Return the [X, Y] coordinate for the center point of the cell that contains the specified text.  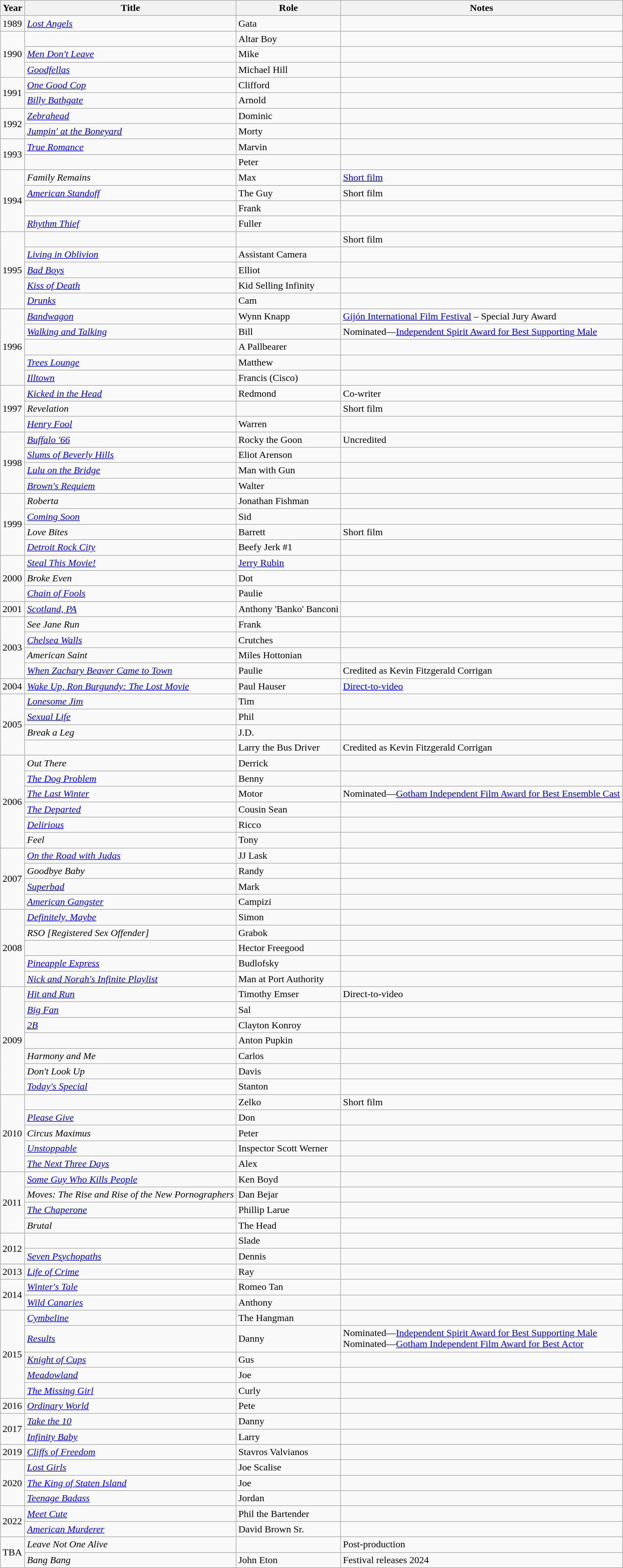
Kiss of Death [130, 285]
2003 [13, 647]
Eliot Arenson [288, 455]
Cam [288, 301]
Max [288, 177]
Walking and Talking [130, 332]
Cousin Sean [288, 809]
Zebrahead [130, 116]
Living in Oblivion [130, 255]
The Guy [288, 193]
Dan Bejar [288, 1195]
2004 [13, 686]
Ricco [288, 825]
1994 [13, 200]
Superbad [130, 886]
Dominic [288, 116]
Timothy Emser [288, 994]
Out There [130, 763]
Some Guy Who Kills People [130, 1179]
The Hangman [288, 1318]
Romeo Tan [288, 1287]
Leave Not One Alive [130, 1545]
Sexual Life [130, 717]
The Departed [130, 809]
Delirious [130, 825]
2B [130, 1025]
2016 [13, 1406]
Assistant Camera [288, 255]
Coming Soon [130, 517]
Marvin [288, 147]
2012 [13, 1249]
Larry the Bus Driver [288, 748]
Benny [288, 779]
Alex [288, 1164]
Buffalo '66 [130, 439]
The Dog Problem [130, 779]
Brutal [130, 1225]
Results [130, 1338]
Post-production [481, 1545]
Role [288, 8]
Francis (Cisco) [288, 378]
Dennis [288, 1256]
Morty [288, 131]
The Chaperone [130, 1210]
The Last Winter [130, 794]
Break a Leg [130, 732]
Anthony 'Banko' Banconi [288, 609]
Walter [288, 486]
Lost Angels [130, 23]
2015 [13, 1354]
Title [130, 8]
Roberta [130, 501]
2008 [13, 948]
Don't Look Up [130, 1071]
Motor [288, 794]
Circus Maximus [130, 1133]
Jordan [288, 1498]
Ray [288, 1272]
Hector Freegood [288, 948]
Paul Hauser [288, 686]
Matthew [288, 362]
1999 [13, 524]
2001 [13, 609]
Wake Up, Ron Burgundy: The Lost Movie [130, 686]
American Standoff [130, 193]
Rocky the Goon [288, 439]
Lulu on the Bridge [130, 470]
2020 [13, 1483]
Man with Gun [288, 470]
Lost Girls [130, 1468]
Billy Bathgate [130, 100]
David Brown Sr. [288, 1529]
Take the 10 [130, 1421]
Pineapple Express [130, 964]
One Good Cop [130, 85]
John Eton [288, 1560]
Teenage Badass [130, 1498]
Beefy Jerk #1 [288, 547]
Campizi [288, 902]
Life of Crime [130, 1272]
Phil the Bartender [288, 1514]
Kid Selling Infinity [288, 285]
Carlos [288, 1056]
Warren [288, 424]
When Zachary Beaver Came to Town [130, 670]
Lonesome Jim [130, 702]
American Saint [130, 655]
Gijón International Film Festival – Special Jury Award [481, 316]
Grabok [288, 932]
Hit and Run [130, 994]
Phillip Larue [288, 1210]
Jonathan Fishman [288, 501]
Davis [288, 1071]
JJ Lask [288, 855]
Stavros Valvianos [288, 1452]
Meadowland [130, 1375]
Sid [288, 517]
Ordinary World [130, 1406]
Henry Fool [130, 424]
Big Fan [130, 1010]
Today's Special [130, 1087]
Phil [288, 717]
The King of Staten Island [130, 1483]
RSO [Registered Sex Offender] [130, 932]
Curly [288, 1390]
Jerry Rubin [288, 563]
Knight of Cups [130, 1360]
Altar Boy [288, 39]
Elliot [288, 270]
Men Don't Leave [130, 54]
Winter's Tale [130, 1287]
Bang Bang [130, 1560]
Wild Canaries [130, 1302]
Nominated—Gotham Independent Film Award for Best Ensemble Cast [481, 794]
Nominated—Independent Spirit Award for Best Supporting MaleNominated—Gotham Independent Film Award for Best Actor [481, 1338]
Crutches [288, 640]
Joe Scalise [288, 1468]
Clifford [288, 85]
Nick and Norah's Infinite Playlist [130, 979]
Mark [288, 886]
Rhythm Thief [130, 224]
2019 [13, 1452]
The Next Three Days [130, 1164]
1991 [13, 93]
Arnold [288, 100]
Steal This Movie! [130, 563]
Seven Psychopaths [130, 1256]
Budlofsky [288, 964]
Moves: The Rise and Rise of the New Pornographers [130, 1195]
1989 [13, 23]
Redmond [288, 393]
Tim [288, 702]
2006 [13, 802]
American Gangster [130, 902]
Detroit Rock City [130, 547]
See Jane Run [130, 624]
Brown's Requiem [130, 486]
Pete [288, 1406]
Derrick [288, 763]
Simon [288, 917]
Notes [481, 8]
1996 [13, 347]
Chain of Fools [130, 594]
Revelation [130, 408]
Anthony [288, 1302]
Larry [288, 1437]
Ken Boyd [288, 1179]
2011 [13, 1202]
Clayton Konroy [288, 1025]
Randy [288, 871]
Jumpin' at the Boneyard [130, 131]
2000 [13, 578]
The Missing Girl [130, 1390]
Gata [288, 23]
1998 [13, 462]
2007 [13, 879]
Infinity Baby [130, 1437]
Tony [288, 840]
Meet Cute [130, 1514]
Uncredited [481, 439]
Unstoppable [130, 1148]
Festival releases 2024 [481, 1560]
Harmony and Me [130, 1056]
Barrett [288, 532]
Don [288, 1117]
Family Remains [130, 177]
2010 [13, 1133]
A Pallbearer [288, 347]
Illtown [130, 378]
Michael Hill [288, 70]
1995 [13, 270]
1990 [13, 54]
2017 [13, 1429]
Inspector Scott Werner [288, 1148]
Chelsea Walls [130, 640]
Dot [288, 578]
J.D. [288, 732]
Cliffs of Freedom [130, 1452]
Man at Port Authority [288, 979]
Goodfellas [130, 70]
1992 [13, 123]
Wynn Knapp [288, 316]
2009 [13, 1040]
Goodbye Baby [130, 871]
Miles Hottonian [288, 655]
Trees Lounge [130, 362]
2005 [13, 725]
1993 [13, 154]
Zelko [288, 1102]
2022 [13, 1521]
Anton Pupkin [288, 1040]
Definitely, Maybe [130, 917]
Broke Even [130, 578]
Love Bites [130, 532]
Slums of Beverly Hills [130, 455]
2013 [13, 1272]
Drunks [130, 301]
The Head [288, 1225]
Please Give [130, 1117]
Fuller [288, 224]
Co-writer [481, 393]
Kicked in the Head [130, 393]
Year [13, 8]
Cymbeline [130, 1318]
Scotland, PA [130, 609]
Slade [288, 1241]
Sal [288, 1010]
Stanton [288, 1087]
Bandwagon [130, 316]
2014 [13, 1295]
Feel [130, 840]
On the Road with Judas [130, 855]
American Murderer [130, 1529]
Mike [288, 54]
Gus [288, 1360]
Bill [288, 332]
TBA [13, 1552]
Bad Boys [130, 270]
1997 [13, 408]
True Romance [130, 147]
Nominated—Independent Spirit Award for Best Supporting Male [481, 332]
